Return (x, y) of the center of cell containing provided text 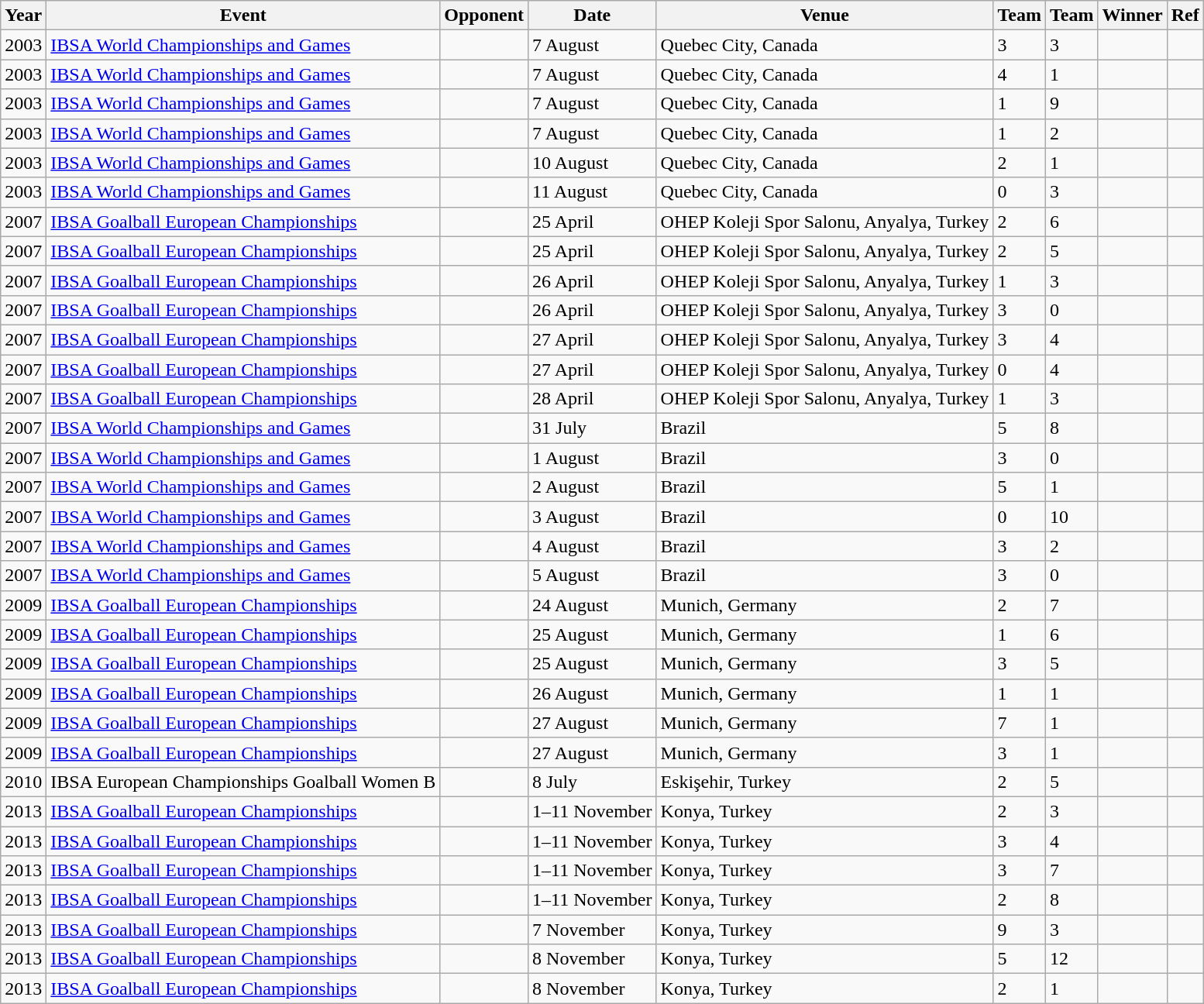
Year (23, 15)
7 November (592, 930)
Eskişehir, Turkey (824, 782)
26 August (592, 693)
Date (592, 15)
8 July (592, 782)
28 April (592, 399)
2010 (23, 782)
IBSA European Championships Goalball Women B (243, 782)
2 August (592, 487)
Venue (824, 15)
12 (1072, 959)
Event (243, 15)
5 August (592, 576)
Ref (1185, 15)
31 July (592, 428)
1 August (592, 458)
Opponent (484, 15)
3 August (592, 517)
10 (1072, 517)
Winner (1133, 15)
11 August (592, 192)
4 August (592, 546)
24 August (592, 605)
10 August (592, 163)
